Capture the cell that displays the provided text and extract its (X, Y) central coordinate. 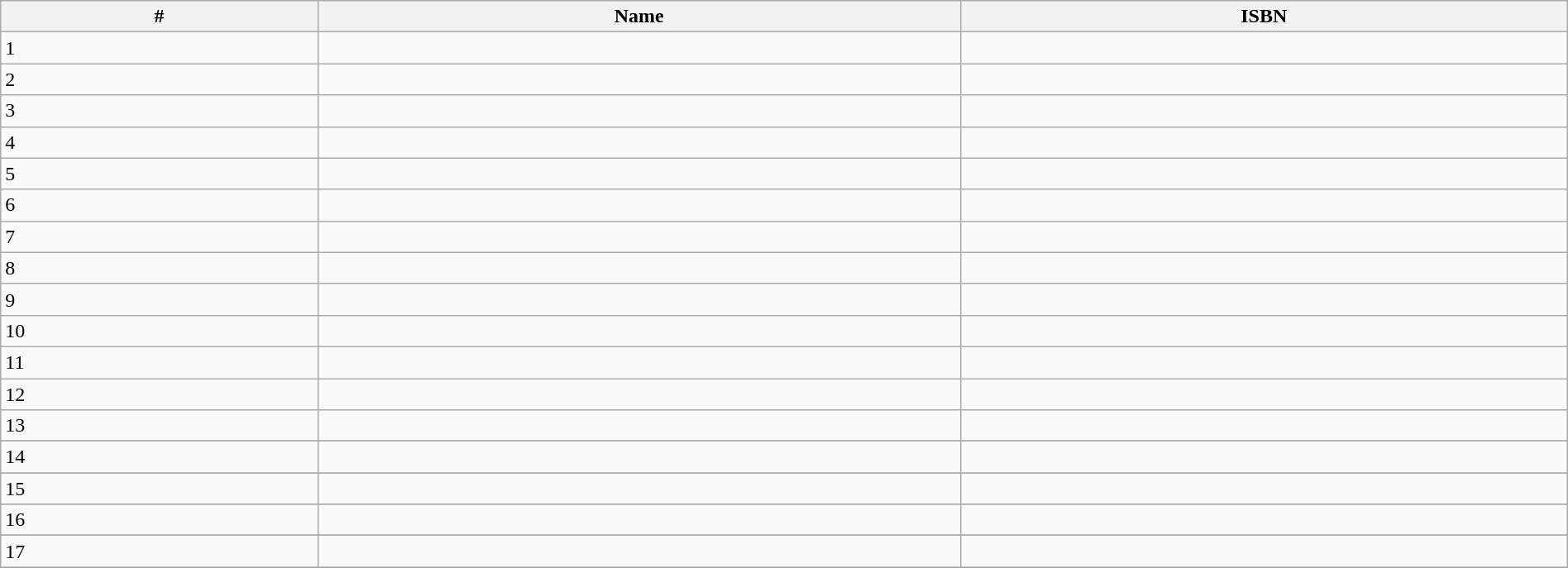
5 (160, 174)
4 (160, 142)
12 (160, 394)
15 (160, 489)
10 (160, 331)
# (160, 17)
16 (160, 520)
1 (160, 48)
Name (638, 17)
7 (160, 236)
8 (160, 268)
ISBN (1264, 17)
14 (160, 457)
2 (160, 79)
13 (160, 426)
9 (160, 299)
11 (160, 362)
17 (160, 551)
3 (160, 111)
6 (160, 205)
